Return [X, Y] of the center of cell containing provided text 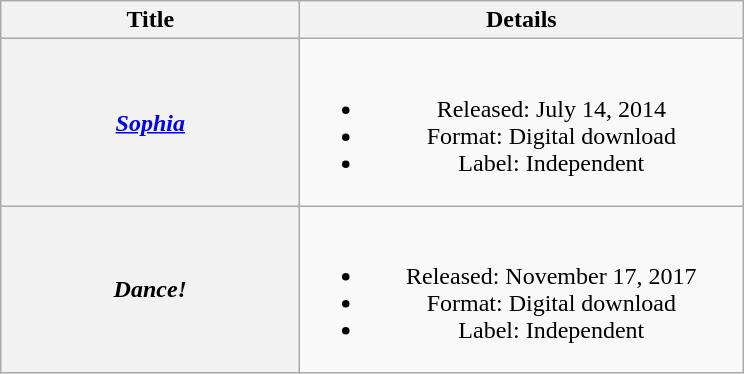
Title [150, 20]
Released: November 17, 2017Format: Digital downloadLabel: Independent [522, 290]
Sophia [150, 122]
Dance! [150, 290]
Details [522, 20]
Released: July 14, 2014Format: Digital downloadLabel: Independent [522, 122]
